Return the [x, y] coordinate for the center point of the cell that contains the specified text.  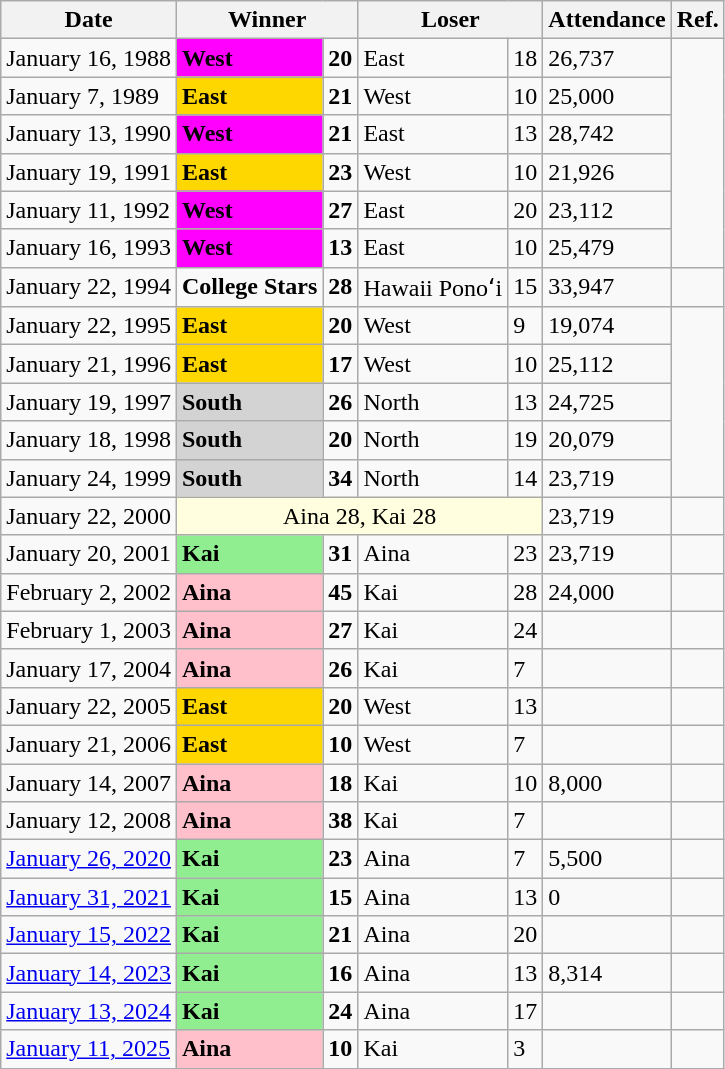
5,500 [607, 859]
January 21, 1996 [89, 364]
January 16, 1988 [89, 58]
January 22, 2005 [89, 706]
19,074 [607, 326]
34 [340, 478]
January 19, 1991 [89, 172]
January 20, 2001 [89, 554]
January 15, 2022 [89, 935]
25,000 [607, 96]
January 11, 2025 [89, 1049]
19 [526, 440]
January 22, 1994 [89, 287]
College Stars [249, 287]
8,314 [607, 973]
23,112 [607, 210]
20,079 [607, 440]
26,737 [607, 58]
January 21, 2006 [89, 744]
February 2, 2002 [89, 592]
38 [340, 821]
Aina 28, Kai 28 [359, 516]
9 [526, 326]
January 13, 1990 [89, 134]
January 22, 1995 [89, 326]
January 18, 1998 [89, 440]
January 13, 2024 [89, 1011]
3 [526, 1049]
0 [607, 897]
January 14, 2007 [89, 783]
January 17, 2004 [89, 668]
16 [340, 973]
33,947 [607, 287]
January 7, 1989 [89, 96]
8,000 [607, 783]
25,112 [607, 364]
21,926 [607, 172]
Attendance [607, 20]
Winner [266, 20]
45 [340, 592]
January 31, 2021 [89, 897]
Hawaii Ponoʻi [433, 287]
14 [526, 478]
January 19, 1997 [89, 402]
Loser [450, 20]
January 26, 2020 [89, 859]
24,000 [607, 592]
24,725 [607, 402]
Ref. [698, 20]
January 11, 1992 [89, 210]
31 [340, 554]
25,479 [607, 248]
February 1, 2003 [89, 630]
Date [89, 20]
28,742 [607, 134]
January 14, 2023 [89, 973]
January 16, 1993 [89, 248]
January 12, 2008 [89, 821]
January 22, 2000 [89, 516]
January 24, 1999 [89, 478]
